For the text-containing cell, return its midpoint in [x, y] coordinate format. 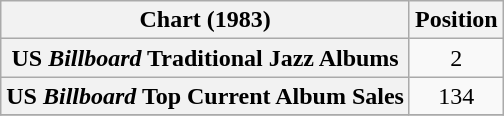
US Billboard Top Current Album Sales [206, 96]
US Billboard Traditional Jazz Albums [206, 58]
Position [456, 20]
2 [456, 58]
134 [456, 96]
Chart (1983) [206, 20]
